For the text-containing cell, return its midpoint in (x, y) coordinate format. 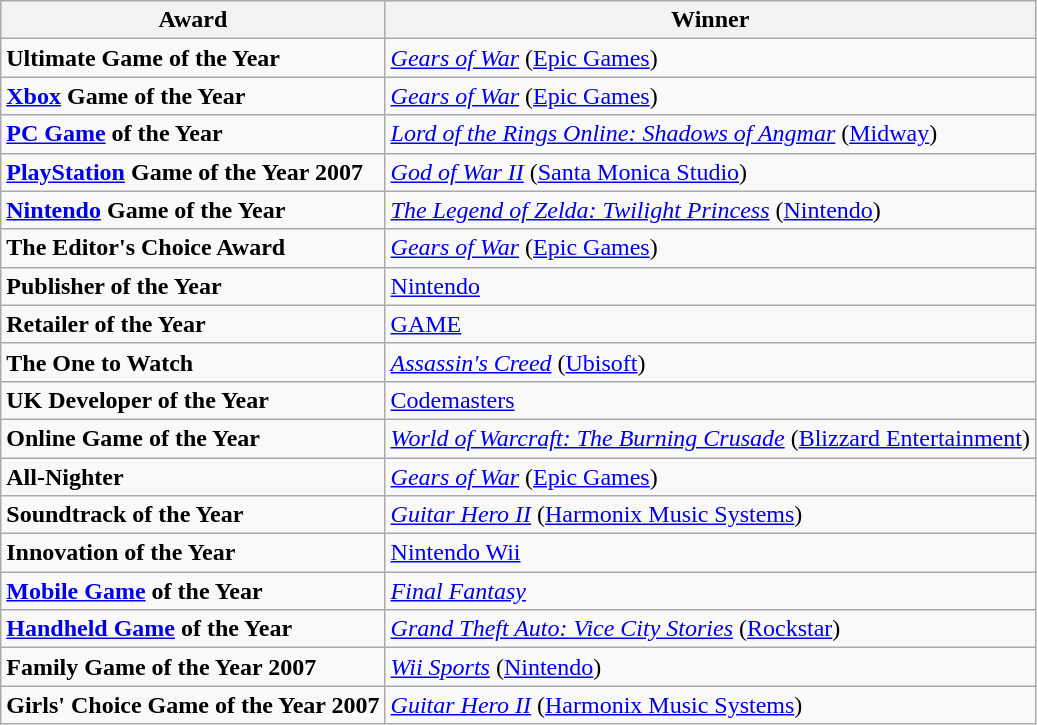
Wii Sports (Nintendo) (710, 667)
Ultimate Game of the Year (193, 58)
Winner (710, 20)
Final Fantasy (710, 591)
Publisher of the Year (193, 286)
PlayStation Game of the Year 2007 (193, 172)
Grand Theft Auto: Vice City Stories (Rockstar) (710, 629)
Soundtrack of the Year (193, 515)
Xbox Game of the Year (193, 96)
The Legend of Zelda: Twilight Princess (Nintendo) (710, 210)
Codemasters (710, 400)
GAME (710, 324)
Assassin's Creed (Ubisoft) (710, 362)
Mobile Game of the Year (193, 591)
PC Game of the Year (193, 134)
All-Nighter (193, 477)
Online Game of the Year (193, 438)
Retailer of the Year (193, 324)
Innovation of the Year (193, 553)
Girls' Choice Game of the Year 2007 (193, 705)
The One to Watch (193, 362)
The Editor's Choice Award (193, 248)
Nintendo (710, 286)
Nintendo Wii (710, 553)
Handheld Game of the Year (193, 629)
Award (193, 20)
Nintendo Game of the Year (193, 210)
Family Game of the Year 2007 (193, 667)
World of Warcraft: The Burning Crusade (Blizzard Entertainment) (710, 438)
God of War II (Santa Monica Studio) (710, 172)
UK Developer of the Year (193, 400)
Lord of the Rings Online: Shadows of Angmar (Midway) (710, 134)
